Scan for the cell matching the given text and deliver its [x, y] coordinate at center. 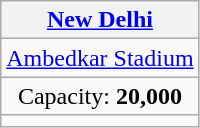
Ambedkar Stadium [100, 58]
New Delhi [100, 20]
Capacity: 20,000 [100, 96]
